Output the (x, y) coordinate of the center of the cell containing the given text.  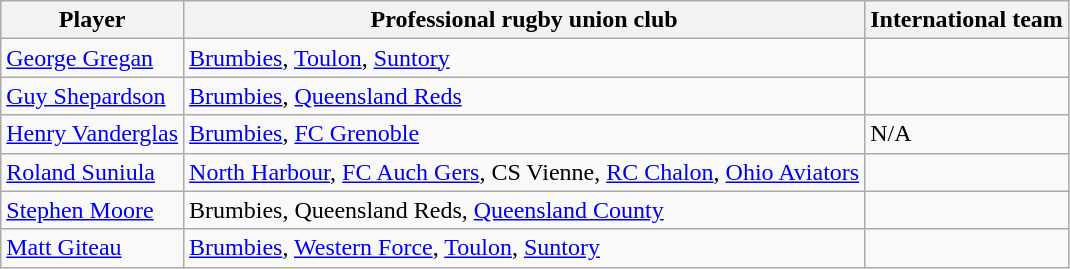
Brumbies, Queensland Reds, Queensland County (524, 210)
North Harbour, FC Auch Gers, CS Vienne, RC Chalon, Ohio Aviators (524, 172)
International team (967, 20)
Matt Giteau (92, 248)
Stephen Moore (92, 210)
N/A (967, 134)
Roland Suniula (92, 172)
Brumbies, Queensland Reds (524, 96)
Guy Shepardson (92, 96)
Player (92, 20)
Brumbies, Western Force, Toulon, Suntory (524, 248)
Brumbies, FC Grenoble (524, 134)
Brumbies, Toulon, Suntory (524, 58)
Henry Vanderglas (92, 134)
George Gregan (92, 58)
Professional rugby union club (524, 20)
